Return the [x, y] coordinate for the center point of the cell that contains the specified text.  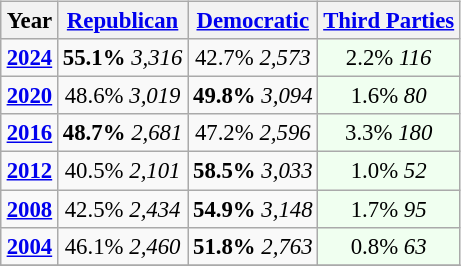
42.5% 2,434 [122, 209]
1.7% 95 [389, 209]
0.8% 63 [389, 246]
2016 [29, 133]
48.6% 3,019 [122, 96]
1.6% 80 [389, 96]
58.5% 3,033 [253, 171]
2020 [29, 96]
2008 [29, 209]
1.0% 52 [389, 171]
3.3% 180 [389, 133]
2012 [29, 171]
42.7% 2,573 [253, 58]
Year [29, 21]
47.2% 2,596 [253, 133]
48.7% 2,681 [122, 133]
40.5% 2,101 [122, 171]
2024 [29, 58]
Republican [122, 21]
Third Parties [389, 21]
Democratic [253, 21]
49.8% 3,094 [253, 96]
2.2% 116 [389, 58]
54.9% 3,148 [253, 209]
55.1% 3,316 [122, 58]
51.8% 2,763 [253, 246]
2004 [29, 246]
46.1% 2,460 [122, 246]
